For the text-containing cell, return its midpoint in [X, Y] coordinate format. 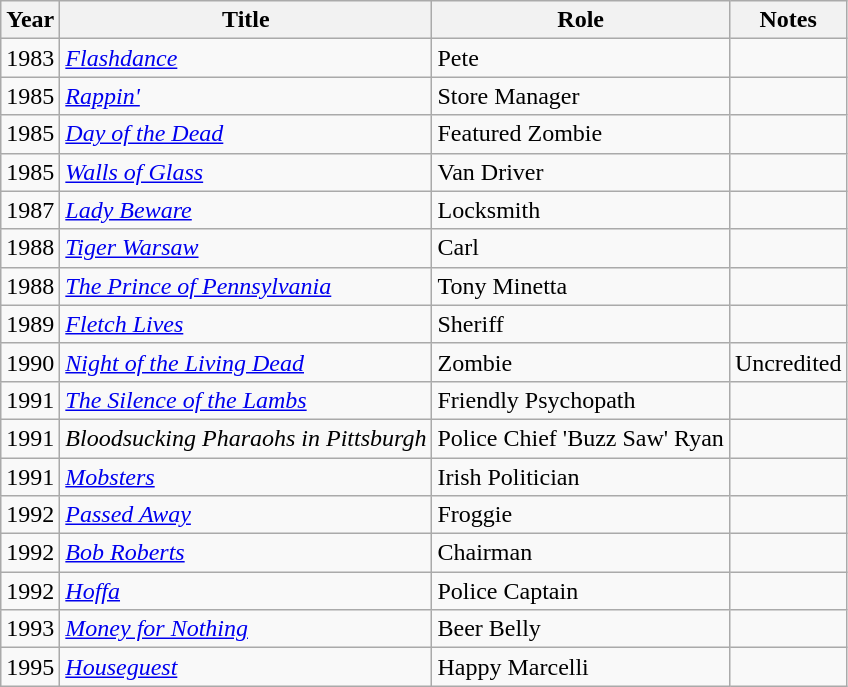
Tony Minetta [580, 286]
Lady Beware [246, 210]
Bloodsucking Pharaohs in Pittsburgh [246, 438]
Police Chief 'Buzz Saw' Ryan [580, 438]
Money for Nothing [246, 629]
Walls of Glass [246, 172]
Mobsters [246, 477]
Houseguest [246, 667]
Night of the Living Dead [246, 362]
Carl [580, 248]
Pete [580, 58]
Day of the Dead [246, 134]
Happy Marcelli [580, 667]
Flashdance [246, 58]
The Prince of Pennsylvania [246, 286]
Locksmith [580, 210]
Fletch Lives [246, 324]
Store Manager [580, 96]
1983 [30, 58]
Bob Roberts [246, 553]
Notes [788, 20]
Sheriff [580, 324]
Passed Away [246, 515]
Zombie [580, 362]
1987 [30, 210]
Beer Belly [580, 629]
Featured Zombie [580, 134]
Year [30, 20]
1989 [30, 324]
Chairman [580, 553]
Irish Politician [580, 477]
Title [246, 20]
Police Captain [580, 591]
1995 [30, 667]
Role [580, 20]
Friendly Psychopath [580, 400]
Uncredited [788, 362]
Rappin' [246, 96]
1993 [30, 629]
Froggie [580, 515]
Hoffa [246, 591]
The Silence of the Lambs [246, 400]
1990 [30, 362]
Tiger Warsaw [246, 248]
Van Driver [580, 172]
